Determine the [X, Y] coordinate at the center of the cell enclosing the given text.  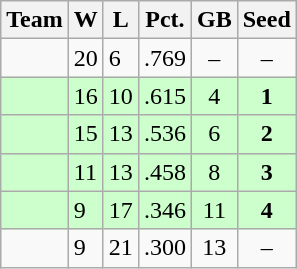
.615 [164, 96]
Pct. [164, 20]
16 [86, 96]
.346 [164, 210]
.769 [164, 58]
15 [86, 134]
21 [120, 248]
L [120, 20]
Team [35, 20]
Seed [266, 20]
GB [214, 20]
1 [266, 96]
3 [266, 172]
2 [266, 134]
.300 [164, 248]
10 [120, 96]
20 [86, 58]
8 [214, 172]
.458 [164, 172]
W [86, 20]
.536 [164, 134]
17 [120, 210]
